Detect which cell encompasses the target text, then output its [x, y] center coordinate. 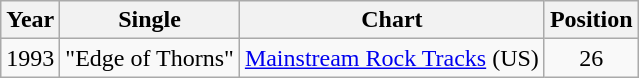
Position [591, 20]
Chart [392, 20]
26 [591, 58]
Mainstream Rock Tracks (US) [392, 58]
1993 [30, 58]
Year [30, 20]
Single [150, 20]
"Edge of Thorns" [150, 58]
